Find where the given text appears and provide that cell's center as (X, Y) coordinate. 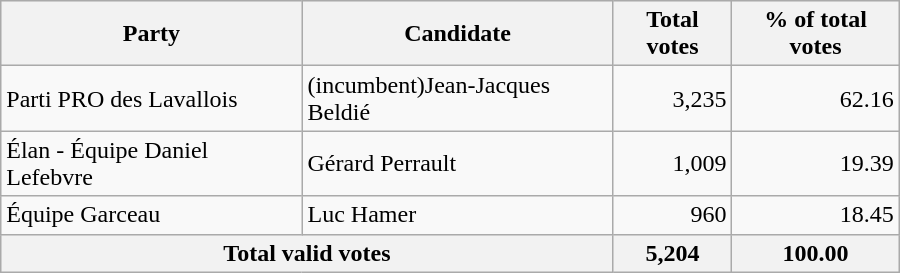
Élan - Équipe Daniel Lefebvre (152, 164)
1,009 (672, 164)
Candidate (458, 34)
Parti PRO des Lavallois (152, 98)
5,204 (672, 253)
Équipe Garceau (152, 215)
18.45 (816, 215)
62.16 (816, 98)
100.00 (816, 253)
19.39 (816, 164)
960 (672, 215)
Party (152, 34)
(incumbent)Jean-Jacques Beldié (458, 98)
Total valid votes (307, 253)
3,235 (672, 98)
% of total votes (816, 34)
Luc Hamer (458, 215)
Total votes (672, 34)
Gérard Perrault (458, 164)
